Return (x, y) of the center of cell containing provided text 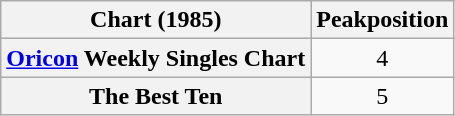
Peakposition (382, 20)
5 (382, 96)
Oricon Weekly Singles Chart (156, 58)
The Best Ten (156, 96)
4 (382, 58)
Chart (1985) (156, 20)
